Provide the (X, Y) coordinate of the cell's center where the given text is located.  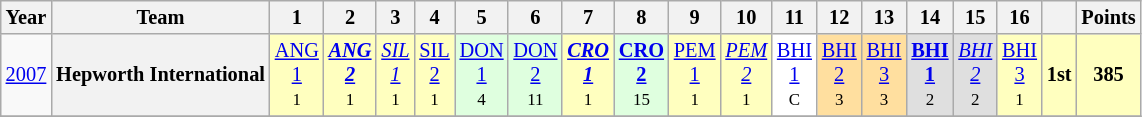
7 (588, 17)
BHI1C (794, 75)
8 (642, 17)
10 (746, 17)
12 (840, 17)
385 (1108, 75)
BHI12 (930, 75)
2 (350, 17)
PEM21 (746, 75)
6 (535, 17)
CRO215 (642, 75)
ANG11 (297, 75)
BHI23 (840, 75)
Year (26, 17)
Team (160, 17)
SIL11 (395, 75)
DON211 (535, 75)
5 (482, 17)
9 (695, 17)
4 (434, 17)
11 (794, 17)
1st (1060, 75)
DON14 (482, 75)
3 (395, 17)
BHI31 (1020, 75)
PEM11 (695, 75)
14 (930, 17)
16 (1020, 17)
BHI33 (884, 75)
SIL21 (434, 75)
Points (1108, 17)
15 (975, 17)
13 (884, 17)
2007 (26, 75)
Hepworth International (160, 75)
CRO11 (588, 75)
ANG21 (350, 75)
1 (297, 17)
BHI22 (975, 75)
